From the cell containing the given text, extract its center point as (X, Y) coordinate. 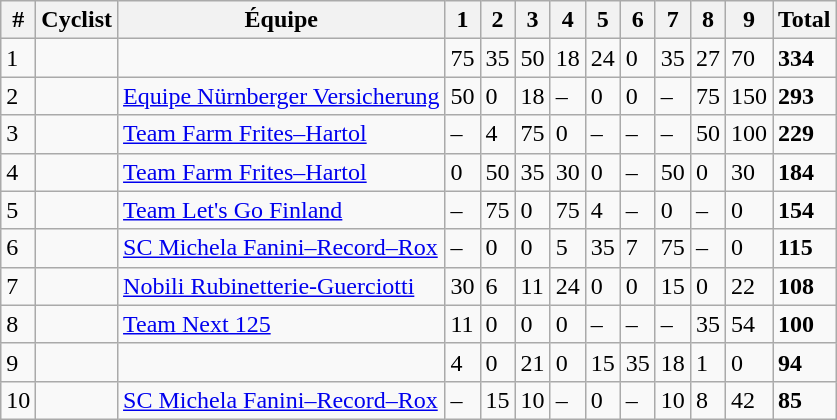
70 (748, 58)
150 (748, 96)
184 (805, 172)
334 (805, 58)
94 (805, 362)
Nobili Rubinetterie-Guerciotti (282, 286)
22 (748, 286)
Cyclist (77, 20)
Total (805, 20)
54 (748, 324)
229 (805, 134)
Team Next 125 (282, 324)
27 (708, 58)
108 (805, 286)
21 (532, 362)
115 (805, 248)
85 (805, 400)
Equipe Nürnberger Versicherung (282, 96)
293 (805, 96)
Équipe (282, 20)
154 (805, 210)
42 (748, 400)
Team Let's Go Finland (282, 210)
# (18, 20)
